Locate the cell with the specified text and output its [x, y] center coordinate. 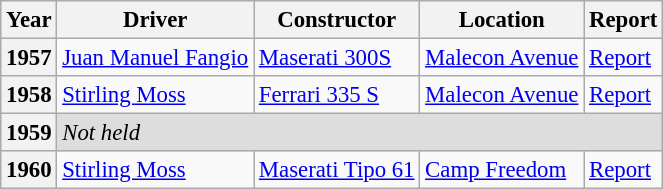
Constructor [337, 20]
1958 [29, 95]
1959 [29, 133]
1960 [29, 170]
Ferrari 335 S [337, 95]
Driver [156, 20]
Maserati Tipo 61 [337, 170]
Maserati 300S [337, 58]
1957 [29, 58]
Year [29, 20]
Juan Manuel Fangio [156, 58]
Not held [360, 133]
Location [502, 20]
Camp Freedom [502, 170]
